Return the (x, y) coordinate for the center point of the cell that contains the specified text.  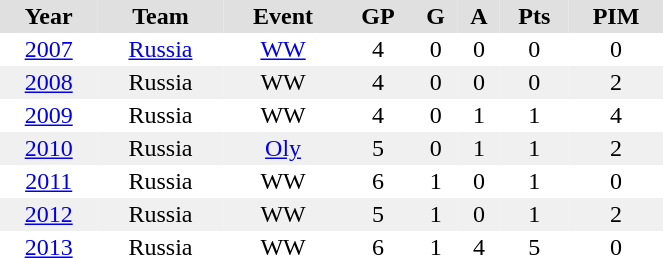
PIM (616, 16)
G (435, 16)
Oly (284, 148)
GP (378, 16)
2012 (48, 214)
2008 (48, 82)
2010 (48, 148)
2009 (48, 116)
6 (378, 182)
A (479, 16)
Event (284, 16)
2007 (48, 50)
Year (48, 16)
Pts (534, 16)
Team (160, 16)
2011 (48, 182)
